Detect which cell encompasses the target text, then output its (X, Y) center coordinate. 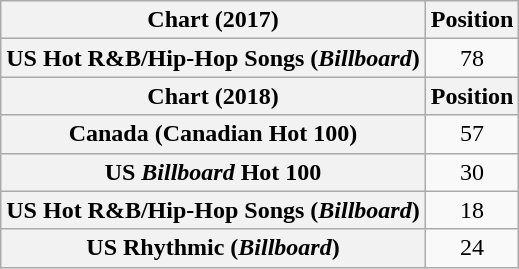
57 (472, 134)
Chart (2018) (213, 96)
US Billboard Hot 100 (213, 172)
18 (472, 210)
Canada (Canadian Hot 100) (213, 134)
Chart (2017) (213, 20)
US Rhythmic (Billboard) (213, 248)
78 (472, 58)
24 (472, 248)
30 (472, 172)
